From the cell containing the given text, extract its center point as (X, Y) coordinate. 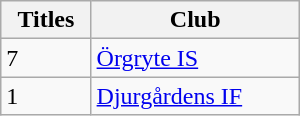
1 (46, 96)
Örgryte IS (195, 58)
7 (46, 58)
Club (195, 20)
Titles (46, 20)
Djurgårdens IF (195, 96)
